Output the [X, Y] coordinate of the center of the cell containing the given text.  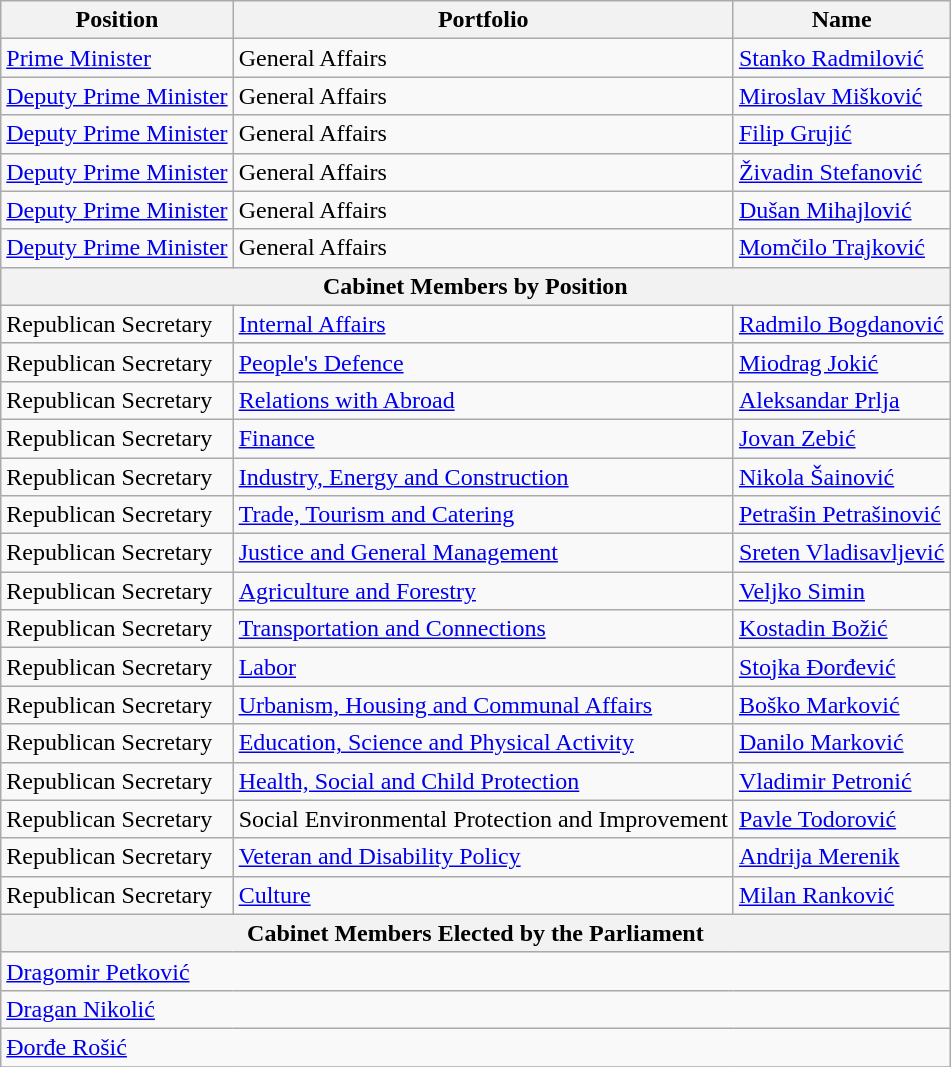
Andrija Merenik [842, 857]
Portfolio [483, 20]
Dušan Mihajlović [842, 210]
Education, Science and Physical Activity [483, 743]
Veteran and Disability Policy [483, 857]
Miodrag Jokić [842, 362]
Radmilo Bogdanović [842, 324]
Name [842, 20]
Kostadin Božić [842, 629]
Culture [483, 895]
Finance [483, 438]
Stojka Đorđević [842, 667]
Đorđe Rošić [476, 1047]
Filip Grujić [842, 134]
Internal Affairs [483, 324]
Jovan Zebić [842, 438]
Urbanism, Housing and Communal Affairs [483, 705]
Živadin Stefanović [842, 172]
Labor [483, 667]
Position [117, 20]
Dragomir Petković [476, 971]
Justice and General Management [483, 553]
Stanko Radmilović [842, 58]
Trade, Tourism and Catering [483, 515]
Prime Minister [117, 58]
Nikola Šainović [842, 477]
Cabinet Members by Position [476, 286]
Cabinet Members Elected by the Parliament [476, 933]
Veljko Simin [842, 591]
Miroslav Mišković [842, 96]
Boško Marković [842, 705]
Sreten Vladisavljević [842, 553]
Pavle Todorović [842, 819]
Relations with Abroad [483, 400]
Petrašin Petrašinović [842, 515]
Health, Social and Child Protection [483, 781]
Transportation and Connections [483, 629]
Agriculture and Forestry [483, 591]
Danilo Marković [842, 743]
Social Environmental Protection and Improvement [483, 819]
Industry, Energy and Construction [483, 477]
Dragan Nikolić [476, 1009]
Momčilo Trajković [842, 248]
Aleksandar Prlja [842, 400]
Vladimir Petronić [842, 781]
People's Defence [483, 362]
Milan Ranković [842, 895]
